Pinpoint the cell where the given text exists, returning its [x, y] midpoint coordinate. 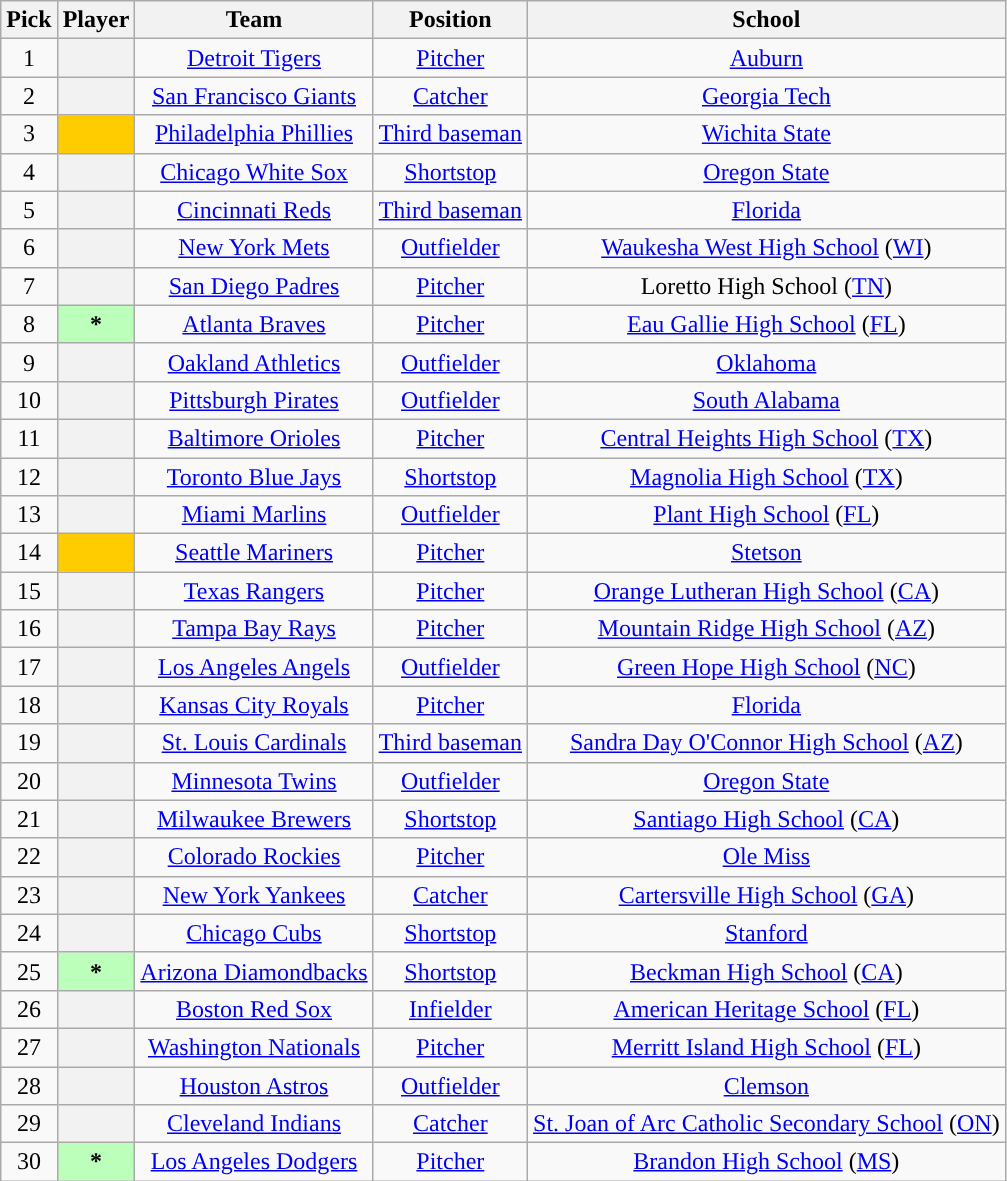
15 [29, 591]
Houston Astros [254, 1085]
Beckman High School (CA) [767, 971]
Colorado Rockies [254, 857]
South Alabama [767, 400]
Green Hope High School (NC) [767, 667]
Chicago Cubs [254, 933]
26 [29, 1009]
Eau Gallie High School (FL) [767, 324]
Orange Lutheran High School (CA) [767, 591]
Atlanta Braves [254, 324]
Stetson [767, 553]
Player [96, 20]
Detroit Tigers [254, 58]
Arizona Diamondbacks [254, 971]
Brandon High School (MS) [767, 1162]
Santiago High School (CA) [767, 819]
Loretto High School (TN) [767, 286]
St. Joan of Arc Catholic Secondary School (ON) [767, 1124]
Infielder [450, 1009]
Georgia Tech [767, 96]
Magnolia High School (TX) [767, 477]
9 [29, 362]
Position [450, 20]
New York Mets [254, 248]
Stanford [767, 933]
3 [29, 134]
Clemson [767, 1085]
Waukesha West High School (WI) [767, 248]
Seattle Mariners [254, 553]
Los Angeles Dodgers [254, 1162]
Cartersville High School (GA) [767, 895]
Team [254, 20]
American Heritage School (FL) [767, 1009]
Sandra Day O'Connor High School (AZ) [767, 743]
30 [29, 1162]
28 [29, 1085]
San Francisco Giants [254, 96]
24 [29, 933]
4 [29, 172]
Miami Marlins [254, 515]
20 [29, 781]
7 [29, 286]
2 [29, 96]
Baltimore Orioles [254, 438]
19 [29, 743]
Boston Red Sox [254, 1009]
27 [29, 1047]
Plant High School (FL) [767, 515]
17 [29, 667]
Minnesota Twins [254, 781]
Tampa Bay Rays [254, 629]
13 [29, 515]
8 [29, 324]
25 [29, 971]
Auburn [767, 58]
21 [29, 819]
Los Angeles Angels [254, 667]
12 [29, 477]
Cleveland Indians [254, 1124]
1 [29, 58]
14 [29, 553]
Pittsburgh Pirates [254, 400]
11 [29, 438]
Washington Nationals [254, 1047]
Central Heights High School (TX) [767, 438]
10 [29, 400]
16 [29, 629]
Cincinnati Reds [254, 210]
6 [29, 248]
Pick [29, 20]
Kansas City Royals [254, 705]
Ole Miss [767, 857]
Mountain Ridge High School (AZ) [767, 629]
Texas Rangers [254, 591]
Toronto Blue Jays [254, 477]
Oklahoma [767, 362]
New York Yankees [254, 895]
Wichita State [767, 134]
Milwaukee Brewers [254, 819]
29 [29, 1124]
School [767, 20]
Philadelphia Phillies [254, 134]
5 [29, 210]
23 [29, 895]
San Diego Padres [254, 286]
Oakland Athletics [254, 362]
Chicago White Sox [254, 172]
Merritt Island High School (FL) [767, 1047]
18 [29, 705]
St. Louis Cardinals [254, 743]
22 [29, 857]
